For the text-containing cell, return its midpoint in [X, Y] coordinate format. 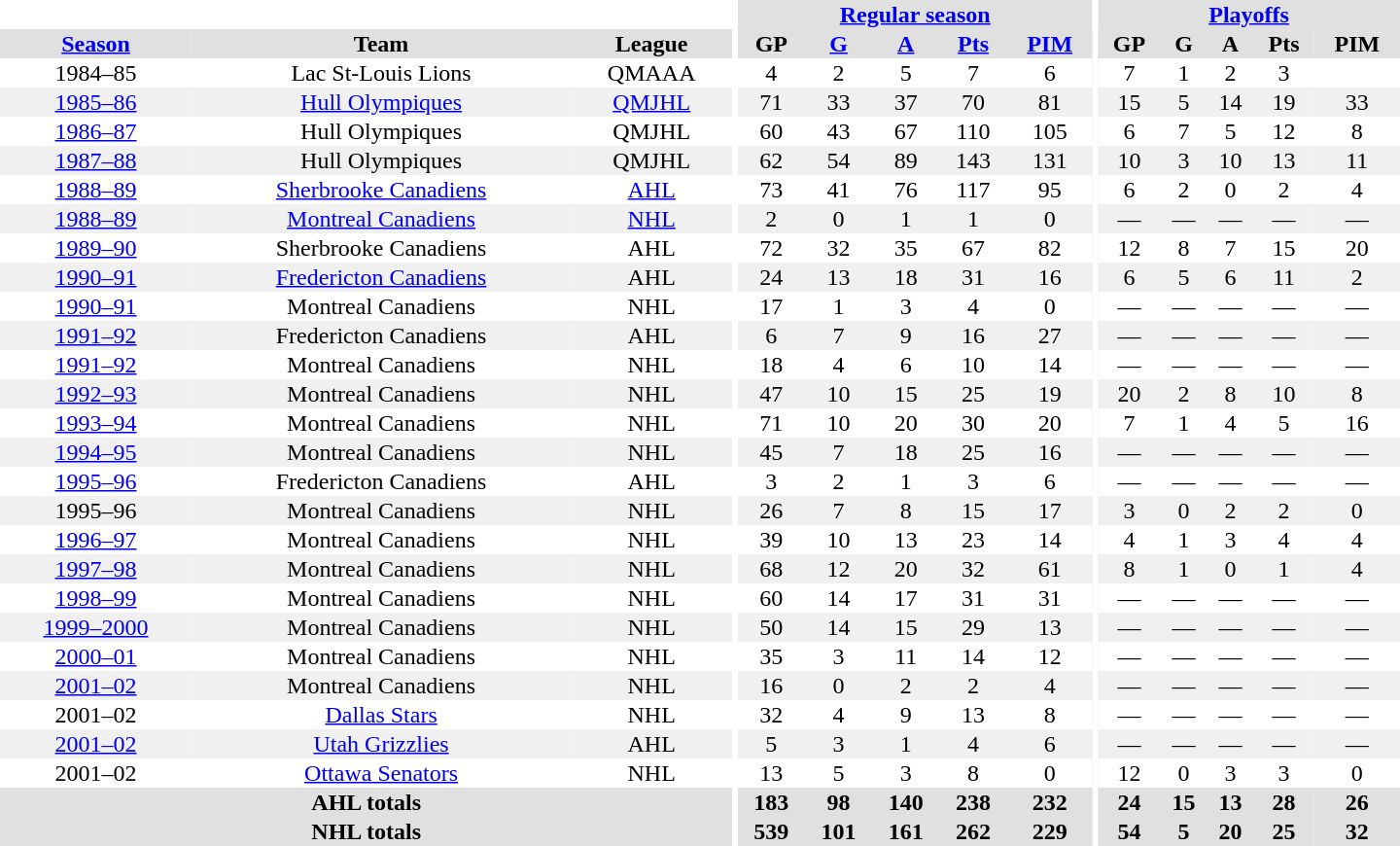
229 [1050, 831]
45 [772, 452]
Lac St-Louis Lions [381, 73]
131 [1050, 160]
183 [772, 802]
161 [906, 831]
Utah Grizzlies [381, 744]
117 [972, 190]
76 [906, 190]
1986–87 [95, 131]
232 [1050, 802]
23 [972, 540]
League [651, 44]
1998–99 [95, 598]
43 [838, 131]
37 [906, 102]
1993–94 [95, 423]
70 [972, 102]
89 [906, 160]
39 [772, 540]
1997–98 [95, 569]
110 [972, 131]
73 [772, 190]
2000–01 [95, 656]
238 [972, 802]
1987–88 [95, 160]
28 [1283, 802]
82 [1050, 248]
QMAAA [651, 73]
68 [772, 569]
30 [972, 423]
72 [772, 248]
81 [1050, 102]
143 [972, 160]
1985–86 [95, 102]
Regular season [916, 15]
61 [1050, 569]
Season [95, 44]
1994–95 [95, 452]
539 [772, 831]
1999–2000 [95, 627]
Team [381, 44]
1984–85 [95, 73]
95 [1050, 190]
AHL totals [366, 802]
1996–97 [95, 540]
1989–90 [95, 248]
140 [906, 802]
Ottawa Senators [381, 773]
27 [1050, 335]
29 [972, 627]
105 [1050, 131]
262 [972, 831]
Playoffs [1248, 15]
47 [772, 394]
101 [838, 831]
98 [838, 802]
NHL totals [366, 831]
62 [772, 160]
50 [772, 627]
41 [838, 190]
Dallas Stars [381, 715]
1992–93 [95, 394]
